Locate the cell with the specified text and output its (X, Y) center coordinate. 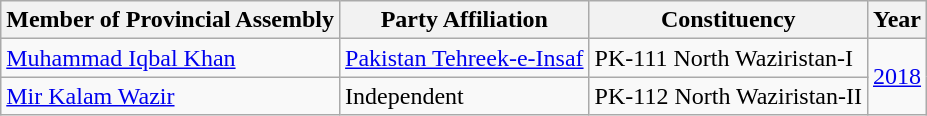
Party Affiliation (465, 20)
2018 (896, 77)
PK-111 North Waziristan-I (728, 58)
Mir Kalam Wazir (170, 96)
Pakistan Tehreek-e-Insaf (465, 58)
Constituency (728, 20)
Independent (465, 96)
Muhammad Iqbal Khan (170, 58)
PK-112 North Waziristan-II (728, 96)
Member of Provincial Assembly (170, 20)
Year (896, 20)
